Determine the (X, Y) coordinate at the center of the cell enclosing the given text.  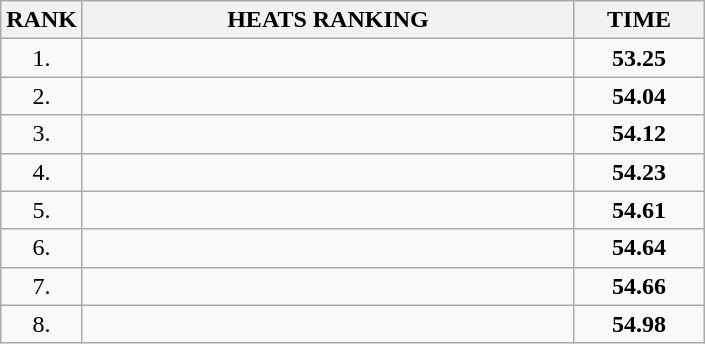
54.12 (640, 134)
7. (42, 286)
5. (42, 210)
53.25 (640, 58)
4. (42, 172)
8. (42, 324)
2. (42, 96)
1. (42, 58)
RANK (42, 20)
54.64 (640, 248)
54.98 (640, 324)
54.04 (640, 96)
6. (42, 248)
54.61 (640, 210)
TIME (640, 20)
3. (42, 134)
HEATS RANKING (328, 20)
54.23 (640, 172)
54.66 (640, 286)
